Provide the (x, y) coordinate of the cell's center where the given text is located.  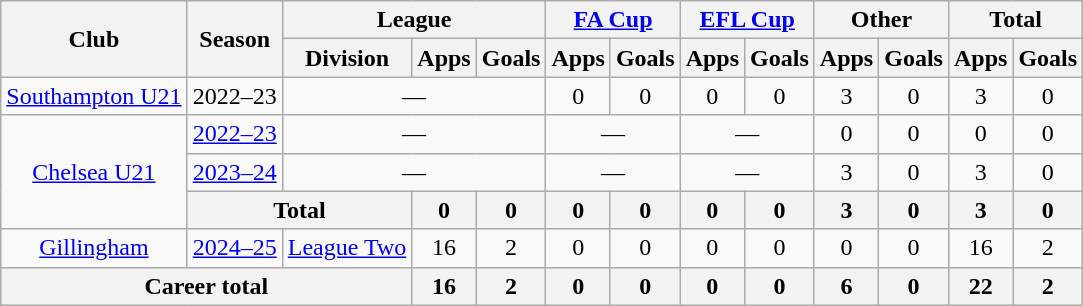
Season (234, 39)
League (414, 20)
2024–25 (234, 248)
2023–24 (234, 172)
22 (980, 286)
Chelsea U21 (94, 172)
Division (347, 58)
Other (881, 20)
FA Cup (613, 20)
6 (846, 286)
Club (94, 39)
Southampton U21 (94, 96)
Career total (206, 286)
EFL Cup (747, 20)
League Two (347, 248)
Gillingham (94, 248)
